Return (x, y) of the center of cell containing provided text 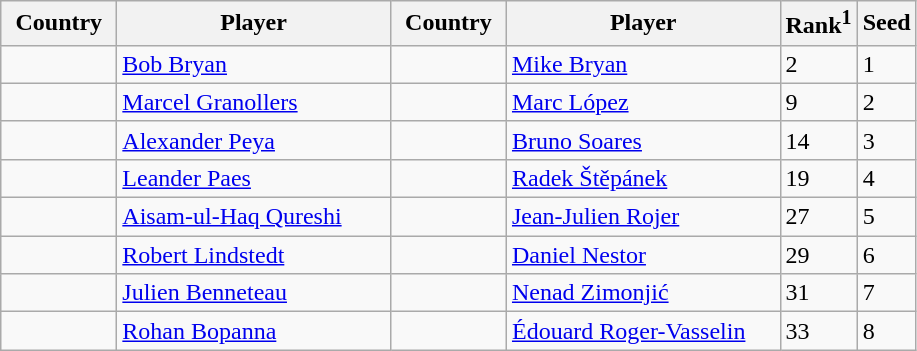
1 (886, 64)
5 (886, 217)
Daniel Nestor (643, 255)
3 (886, 140)
Radek Štěpánek (643, 178)
Mike Bryan (643, 64)
8 (886, 331)
Aisam-ul-Haq Qureshi (254, 217)
Jean-Julien Rojer (643, 217)
Seed (886, 24)
31 (818, 293)
Leander Paes (254, 178)
33 (818, 331)
Julien Benneteau (254, 293)
Marc López (643, 102)
29 (818, 255)
Rohan Bopanna (254, 331)
7 (886, 293)
9 (818, 102)
27 (818, 217)
Alexander Peya (254, 140)
Bob Bryan (254, 64)
19 (818, 178)
Marcel Granollers (254, 102)
Bruno Soares (643, 140)
14 (818, 140)
6 (886, 255)
Rank1 (818, 24)
4 (886, 178)
Nenad Zimonjić (643, 293)
Édouard Roger-Vasselin (643, 331)
Robert Lindstedt (254, 255)
